Capture the cell that displays the provided text and extract its [x, y] central coordinate. 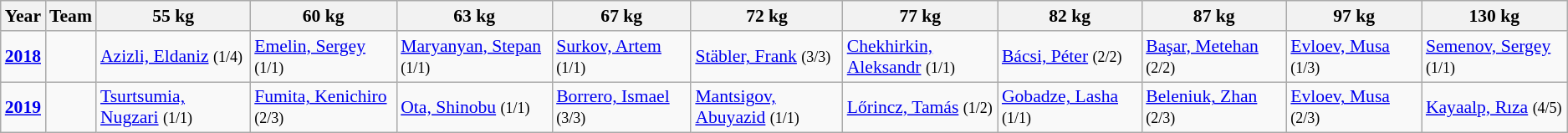
Emelin, Sergey (1/1) [323, 57]
72 kg [766, 16]
Kayaalp, Rıza (4/5) [1494, 107]
55 kg [173, 16]
2018 [23, 57]
Evloev, Musa (2/3) [1354, 107]
Borrero, Ismael (3/3) [621, 107]
Fumita, Kenichiro (2/3) [323, 107]
Stäbler, Frank (3/3) [766, 57]
97 kg [1354, 16]
Gobadze, Lasha (1/1) [1070, 107]
77 kg [920, 16]
Semenov, Sergey (1/1) [1494, 57]
Lőrincz, Tamás (1/2) [920, 107]
Ota, Shinobu (1/1) [474, 107]
Bácsi, Péter (2/2) [1070, 57]
2019 [23, 107]
Azizli, Eldaniz (1/4) [173, 57]
Maryanyan, Stepan (1/1) [474, 57]
Tsurtsumia, Nugzari (1/1) [173, 107]
Chekhirkin, Aleksandr (1/1) [920, 57]
Team [70, 16]
63 kg [474, 16]
Surkov, Artem (1/1) [621, 57]
Year [23, 16]
60 kg [323, 16]
Evloev, Musa (1/3) [1354, 57]
Beleniuk, Zhan (2/3) [1214, 107]
82 kg [1070, 16]
Başar, Metehan (2/2) [1214, 57]
87 kg [1214, 16]
130 kg [1494, 16]
67 kg [621, 16]
Mantsigov, Abuyazid (1/1) [766, 107]
